Provide the [X, Y] coordinate of the cell's center where the given text is located.  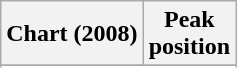
Chart (2008) [72, 34]
Peak position [189, 34]
